Detect which cell encompasses the target text, then output its (X, Y) center coordinate. 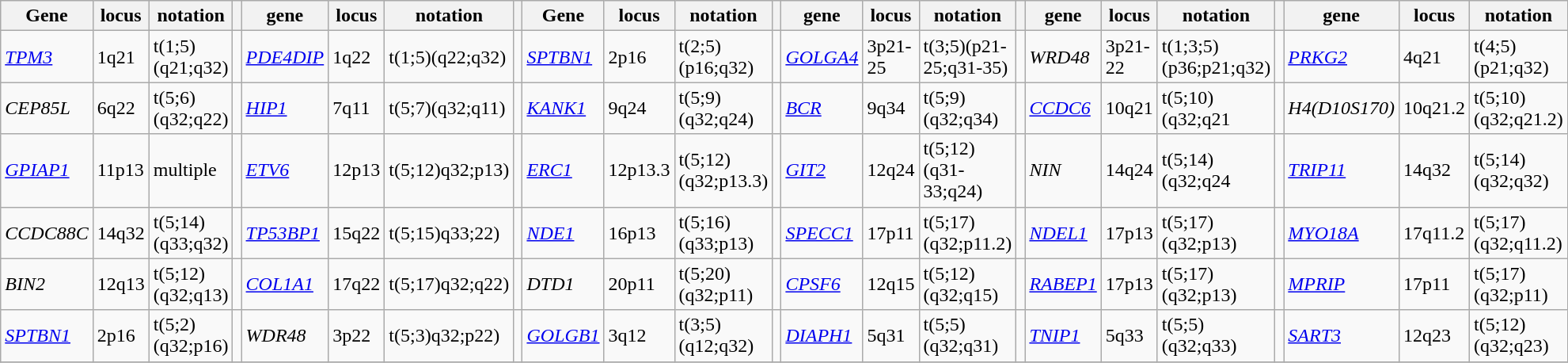
1q21 (120, 57)
t(5;9)(q32;q24) (723, 108)
TPM3 (47, 57)
MPRIP (1342, 284)
CCDC6 (1063, 108)
17q22 (356, 284)
SART3 (1342, 336)
t(5;10)(q32;q21.2) (1519, 108)
NIN (1063, 170)
MYO18A (1342, 233)
PRKG2 (1342, 57)
BCR (822, 108)
t(1;3;5)(p36;p21;q32) (1216, 57)
12q13 (120, 284)
CPSF6 (822, 284)
t(5;15)q33;22) (450, 233)
3p22 (356, 336)
H4(D10S170) (1342, 108)
t(5;14)(q32;q24 (1216, 170)
t(5;6)(q32;q22) (191, 108)
t(4;5)(p21;q32) (1519, 57)
WRD48 (1063, 57)
t(3;5)(p21-25;q31-35) (967, 57)
12q15 (891, 284)
t(5;5)(q32;q31) (967, 336)
DIAPH1 (822, 336)
20p11 (640, 284)
CEP85L (47, 108)
ERC1 (564, 170)
4q21 (1434, 57)
1q22 (356, 57)
t(5;12)q32;p13) (450, 170)
t(5;20)(q32;p11) (723, 284)
t(5;5)(q32;q33) (1216, 336)
16p13 (640, 233)
ETV6 (285, 170)
PDE4DIP (285, 57)
10q21.2 (1434, 108)
DTD1 (564, 284)
6q22 (120, 108)
GOLGB1 (564, 336)
t(5;3)q32;p22) (450, 336)
t(5;7)(q32;q11) (450, 108)
11p13 (120, 170)
t(5;9)(q32;q34) (967, 108)
t(1;5)(q22;q32) (450, 57)
NDEL1 (1063, 233)
9q24 (640, 108)
multiple (191, 170)
t(5;16)(q33;p13) (723, 233)
t(5;17)(q32;q11.2) (1519, 233)
TRIP11 (1342, 170)
GPIAP1 (47, 170)
t(5;17)(q32;p11) (1519, 284)
12p13 (356, 170)
SPECC1 (822, 233)
t(5;17)q32;q22) (450, 284)
12q24 (891, 170)
17q11.2 (1434, 233)
t(3;5)(q12;q32) (723, 336)
3p21-25 (891, 57)
RABEP1 (1063, 284)
WDR48 (285, 336)
HIP1 (285, 108)
t(5;12)(q32;q13) (191, 284)
t(5;12)(q31-33;q24) (967, 170)
TP53BP1 (285, 233)
GIT2 (822, 170)
5q31 (891, 336)
TNIP1 (1063, 336)
NDE1 (564, 233)
3q12 (640, 336)
t(5;14)(q33;q32) (191, 233)
t(5;12)(q32;q15) (967, 284)
t(5;14)(q32;q32) (1519, 170)
7q11 (356, 108)
t(5;10)(q32;q21 (1216, 108)
t(1;5)(q21;q32) (191, 57)
t(5;12)(q32;p13.3) (723, 170)
t(5;2)(q32;p16) (191, 336)
14q24 (1129, 170)
12p13.3 (640, 170)
9q34 (891, 108)
KANK1 (564, 108)
10q21 (1129, 108)
GOLGA4 (822, 57)
BIN2 (47, 284)
t(5;12)(q32;q23) (1519, 336)
t(5;17)(q32;p11.2) (967, 233)
t(2;5)(p16;q32) (723, 57)
5q33 (1129, 336)
3p21-22 (1129, 57)
CCDC88C (47, 233)
12q23 (1434, 336)
15q22 (356, 233)
COL1A1 (285, 284)
